Determine the (X, Y) coordinate at the center of the cell enclosing the given text.  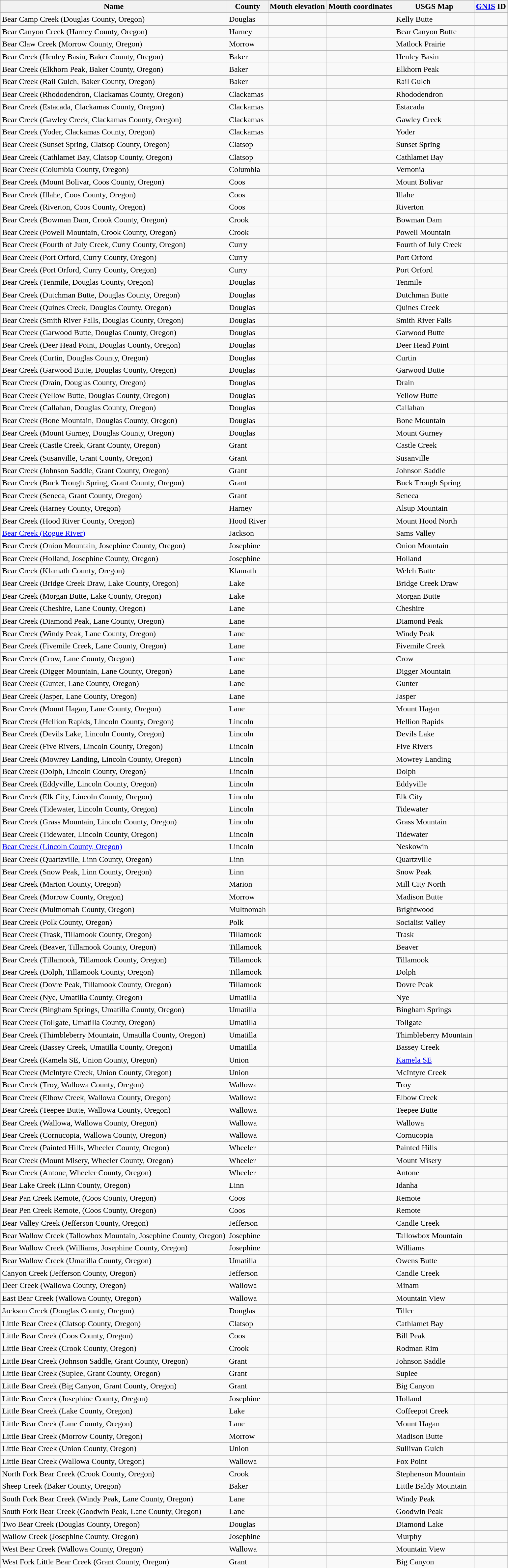
Onion Mountain (434, 546)
Name (114, 7)
Bowman Dam (434, 220)
Bear Creek (Elkhorn Peak, Baker County, Oregon) (114, 69)
Bear Creek (Polk County, Oregon) (114, 922)
Deer Creek (Wallowa County, Oregon) (114, 1286)
Trask (434, 934)
Teepee Butte (434, 1110)
Bear Creek (Dovre Peak, Tillamook County, Oregon) (114, 985)
Bear Creek (Curtin, Douglas County, Oregon) (114, 357)
Bear Creek (Kamela SE, Union County, Oregon) (114, 1060)
Little Bear Creek (Lake County, Oregon) (114, 1411)
Drain (434, 383)
Bear Creek (Morgan Butte, Lake County, Oregon) (114, 596)
Bear Wallow Creek (Tallowbox Mountain, Josephine County, Oregon) (114, 1236)
Elk City (434, 797)
Little Bear Creek (Coos County, Oregon) (114, 1336)
Mount Hood North (434, 521)
Bear Pan Creek Remote, (Coos County, Oregon) (114, 1198)
Sams Valley (434, 533)
Bear Creek (Antone, Wheeler County, Oregon) (114, 1173)
Bear Creek (McIntyre Creek, Union County, Oregon) (114, 1072)
Curtin (434, 357)
Riverton (434, 207)
Gunter (434, 684)
Grass Mountain (434, 822)
Bear Creek (Cheshire, Lane County, Oregon) (114, 609)
Elbow Creek (434, 1098)
Gawley Creek (434, 119)
Bear Creek (Tillamook, Tillamook County, Oregon) (114, 960)
Bear Creek (Elk City, Lincoln County, Oregon) (114, 797)
Bear Creek (Mount Hagan, Lane County, Oregon) (114, 709)
Bear Creek (Harney County, Oregon) (114, 508)
Little Bear Creek (Crook County, Oregon) (114, 1348)
Rodman Rim (434, 1348)
Bear Pen Creek Remote, (Coos County, Oregon) (114, 1211)
Cheshire (434, 609)
Williams (434, 1248)
County (247, 7)
North Fork Bear Creek (Crook County, Oregon) (114, 1474)
Wallow Creek (Josephine County, Oregon) (114, 1536)
Bear Wallow Creek (Umatilla County, Oregon) (114, 1261)
Yellow Butte (434, 395)
Hellion Rapids (434, 721)
Little Bear Creek (Josephine County, Oregon) (114, 1399)
Little Baldy Mountain (434, 1486)
Goodwin Peak (434, 1511)
Diamond Lake (434, 1524)
Bear Creek (Fourth of July Creek, Curry County, Oregon) (114, 245)
East Bear Creek (Wallowa County, Oregon) (114, 1298)
Cornucopia (434, 1135)
Little Bear Creek (Morrow County, Oregon) (114, 1436)
Bear Creek (Quartzville, Linn County, Oregon) (114, 859)
Bear Creek (Drain, Douglas County, Oregon) (114, 383)
Henley Basin (434, 57)
Mowrey Landing (434, 759)
Mount Gurney (434, 433)
Bear Creek (Hood River County, Oregon) (114, 521)
Bear Creek (Tenmile, Douglas County, Oregon) (114, 282)
Bear Creek (Powell Mountain, Crook County, Oregon) (114, 232)
Bear Creek (Jasper, Lane County, Oregon) (114, 696)
West Bear Creek (Wallowa County, Oregon) (114, 1549)
Bear Creek (Bassey Creek, Umatilla County, Oregon) (114, 1047)
Little Bear Creek (Lane County, Oregon) (114, 1424)
Crow (434, 659)
Nye (434, 997)
Two Bear Creek (Douglas County, Oregon) (114, 1524)
Quines Creek (434, 307)
Multnomah (247, 909)
Bear Creek (Teepee Butte, Wallowa County, Oregon) (114, 1110)
Bear Creek (Devils Lake, Lincoln County, Oregon) (114, 734)
Powell Mountain (434, 232)
Jackson (247, 533)
Snow Peak (434, 872)
Jasper (434, 696)
Painted Hills (434, 1148)
Mouth elevation (297, 7)
Alsup Mountain (434, 508)
Quartzville (434, 859)
Elkhorn Peak (434, 69)
Bear Creek (Trask, Tillamook County, Oregon) (114, 934)
South Fork Bear Creek (Goodwin Peak, Lane County, Oregon) (114, 1511)
Bear Creek (Mount Gurney, Douglas County, Oregon) (114, 433)
Deer Head Point (434, 345)
Bear Creek (Windy Peak, Lane County, Oregon) (114, 634)
Bear Creek (Rhododendron, Clackamas County, Oregon) (114, 94)
Jackson Creek (Douglas County, Oregon) (114, 1311)
Marion (247, 884)
Bear Creek (Bowman Dam, Crook County, Oregon) (114, 220)
Tallowbox Mountain (434, 1236)
Bear Wallow Creek (Williams, Josephine County, Oregon) (114, 1248)
Canyon Creek (Jefferson County, Oregon) (114, 1273)
Bear Creek (Elbow Creek, Wallowa County, Oregon) (114, 1098)
Minam (434, 1286)
Bear Creek (Snow Peak, Linn County, Oregon) (114, 872)
Suplee (434, 1374)
Matlock Prairie (434, 44)
USGS Map (434, 7)
Fox Point (434, 1461)
Five Rivers (434, 746)
Bear Creek (Rogue River) (114, 533)
Fourth of July Creek (434, 245)
Dutchman Butte (434, 295)
Bear Creek (Seneca, Grant County, Oregon) (114, 496)
Bear Creek (Klamath County, Oregon) (114, 571)
Polk (247, 922)
West Fork Little Bear Creek (Grant County, Oregon) (114, 1561)
Little Bear Creek (Clatsop County, Oregon) (114, 1323)
Welch Butte (434, 571)
Tenmile (434, 282)
Bassey Creek (434, 1047)
Neskowin (434, 847)
Dovre Peak (434, 985)
Bear Creek (Tollgate, Umatilla County, Oregon) (114, 1022)
Bear Creek (Marion County, Oregon) (114, 884)
Bear Creek (Onion Mountain, Josephine County, Oregon) (114, 546)
Callahan (434, 408)
Buck Trough Spring (434, 483)
Little Bear Creek (Johnson Saddle, Grant County, Oregon) (114, 1361)
Little Bear Creek (Union County, Oregon) (114, 1449)
Stephenson Mountain (434, 1474)
Little Bear Creek (Big Canyon, Grant County, Oregon) (114, 1386)
Bridge Creek Draw (434, 584)
Bear Creek (Dolph, Tillamook County, Oregon) (114, 972)
Fivemile Creek (434, 646)
Bear Creek (Digger Mountain, Lane County, Oregon) (114, 671)
Bill Peak (434, 1336)
South Fork Bear Creek (Windy Peak, Lane County, Oregon) (114, 1499)
Bear Creek (Holland, Josephine County, Oregon) (114, 558)
Bear Creek (Yellow Butte, Douglas County, Oregon) (114, 395)
Bear Creek (Nye, Umatilla County, Oregon) (114, 997)
Bear Creek (Multnomah County, Oregon) (114, 909)
Kamela SE (434, 1060)
Vernonia (434, 170)
Tollgate (434, 1022)
Bear Creek (Cornucopia, Wallowa County, Oregon) (114, 1135)
Bear Creek (Hellion Rapids, Lincoln County, Oregon) (114, 721)
Mill City North (434, 884)
Bear Canyon Creek (Harney County, Oregon) (114, 32)
Estacada (434, 107)
Socialist Valley (434, 922)
Bear Creek (Dutchman Butte, Douglas County, Oregon) (114, 295)
Bear Creek (Gunter, Lane County, Oregon) (114, 684)
GNIS ID (491, 7)
Bear Creek (Henley Basin, Baker County, Oregon) (114, 57)
Coffeepot Creek (434, 1411)
Murphy (434, 1536)
Rhododendron (434, 94)
Bear Creek (Beaver, Tillamook County, Oregon) (114, 947)
Bear Creek (Bingham Springs, Umatilla County, Oregon) (114, 1010)
Bear Valley Creek (Jefferson County, Oregon) (114, 1223)
Bear Creek (Cathlamet Bay, Clatsop County, Oregon) (114, 157)
Diamond Peak (434, 621)
Bear Creek (Columbia County, Oregon) (114, 170)
Mount Bolivar (434, 182)
Little Bear Creek (Wallowa County, Oregon) (114, 1461)
Bear Creek (Johnson Saddle, Grant County, Oregon) (114, 470)
Bear Creek (Grass Mountain, Lincoln County, Oregon) (114, 822)
Mount Misery (434, 1160)
Bear Creek (Bridge Creek Draw, Lake County, Oregon) (114, 584)
Bear Creek (Callahan, Douglas County, Oregon) (114, 408)
McIntyre Creek (434, 1072)
Bone Mountain (434, 420)
Bear Creek (Gawley Creek, Clackamas County, Oregon) (114, 119)
Little Bear Creek (Suplee, Grant County, Oregon) (114, 1374)
Mouth coordinates (360, 7)
Beaver (434, 947)
Bear Creek (Eddyville, Lincoln County, Oregon) (114, 784)
Bear Creek (Fivemile Creek, Lane County, Oregon) (114, 646)
Bear Creek (Illahe, Coos County, Oregon) (114, 195)
Bear Creek (Sunset Spring, Clatsop County, Oregon) (114, 144)
Susanville (434, 458)
Eddyville (434, 784)
Bear Creek (Troy, Wallowa County, Oregon) (114, 1085)
Sunset Spring (434, 144)
Bingham Springs (434, 1010)
Thimbleberry Mountain (434, 1035)
Seneca (434, 496)
Illahe (434, 195)
Bear Creek (Mount Misery, Wheeler County, Oregon) (114, 1160)
Bear Creek (Dolph, Lincoln County, Oregon) (114, 772)
Bear Creek (Five Rivers, Lincoln County, Oregon) (114, 746)
Kelly Butte (434, 19)
Bear Creek (Mount Bolivar, Coos County, Oregon) (114, 182)
Brightwood (434, 909)
Bear Creek (Riverton, Coos County, Oregon) (114, 207)
Bear Creek (Smith River Falls, Douglas County, Oregon) (114, 320)
Castle Creek (434, 445)
Morgan Butte (434, 596)
Bear Canyon Butte (434, 32)
Klamath (247, 571)
Owens Butte (434, 1261)
Bear Creek (Bone Mountain, Douglas County, Oregon) (114, 420)
Columbia (247, 170)
Yoder (434, 132)
Bear Creek (Estacada, Clackamas County, Oregon) (114, 107)
Bear Creek (Lincoln County, Oregon) (114, 847)
Bear Creek (Morrow County, Oregon) (114, 897)
Devils Lake (434, 734)
Sheep Creek (Baker County, Oregon) (114, 1486)
Bear Creek (Wallowa, Wallowa County, Oregon) (114, 1123)
Digger Mountain (434, 671)
Tiller (434, 1311)
Bear Camp Creek (Douglas County, Oregon) (114, 19)
Antone (434, 1173)
Hood River (247, 521)
Bear Creek (Diamond Peak, Lane County, Oregon) (114, 621)
Bear Creek (Mowrey Landing, Lincoln County, Oregon) (114, 759)
Bear Creek (Thimbleberry Mountain, Umatilla County, Oregon) (114, 1035)
Sullivan Gulch (434, 1449)
Bear Creek (Rail Gulch, Baker County, Oregon) (114, 82)
Rail Gulch (434, 82)
Bear Creek (Yoder, Clackamas County, Oregon) (114, 132)
Bear Creek (Susanville, Grant County, Oregon) (114, 458)
Bear Creek (Crow, Lane County, Oregon) (114, 659)
Bear Claw Creek (Morrow County, Oregon) (114, 44)
Troy (434, 1085)
Bear Creek (Castle Creek, Grant County, Oregon) (114, 445)
Bear Creek (Quines Creek, Douglas County, Oregon) (114, 307)
Bear Lake Creek (Linn County, Oregon) (114, 1185)
Idanha (434, 1185)
Bear Creek (Buck Trough Spring, Grant County, Oregon) (114, 483)
Bear Creek (Deer Head Point, Douglas County, Oregon) (114, 345)
Bear Creek (Painted Hills, Wheeler County, Oregon) (114, 1148)
Smith River Falls (434, 320)
